Provide the (x, y) coordinate of the cell's center where the given text is located.  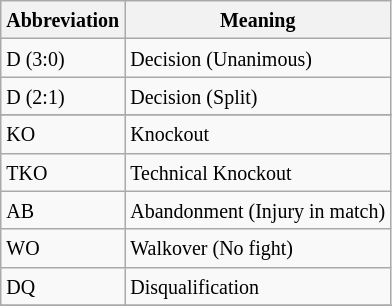
WO (63, 248)
D (2:1) (63, 96)
Abbreviation (63, 20)
AB (63, 210)
Abandonment (Injury in match) (258, 210)
KO (63, 134)
TKO (63, 172)
Disqualification (258, 286)
Walkover (No fight) (258, 248)
Decision (Unanimous) (258, 58)
Technical Knockout (258, 172)
Decision (Split) (258, 96)
DQ (63, 286)
Knockout (258, 134)
Meaning (258, 20)
D (3:0) (63, 58)
